Pinpoint the cell where the given text exists, returning its (x, y) midpoint coordinate. 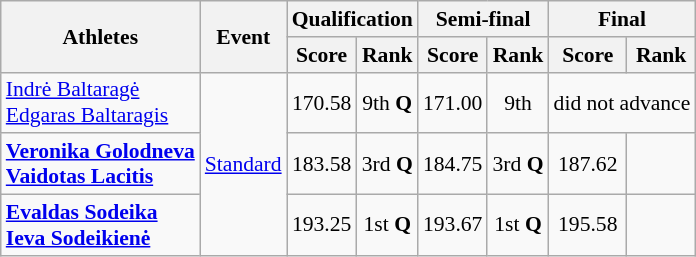
Semi-final (484, 19)
did not advance (622, 102)
Qualification (352, 19)
187.62 (588, 164)
193.67 (452, 226)
Evaldas SodeikaIeva Sodeikienė (100, 226)
183.58 (322, 164)
9th (518, 102)
171.00 (452, 102)
Veronika GolodnevaVaidotas Lacitis (100, 164)
Indrė BaltaragėEdgaras Baltaragis (100, 102)
Athletes (100, 36)
170.58 (322, 102)
Final (622, 19)
Event (244, 36)
193.25 (322, 226)
9th Q (388, 102)
195.58 (588, 226)
Standard (244, 164)
184.75 (452, 164)
